Output the (X, Y) coordinate of the center of the cell containing the given text.  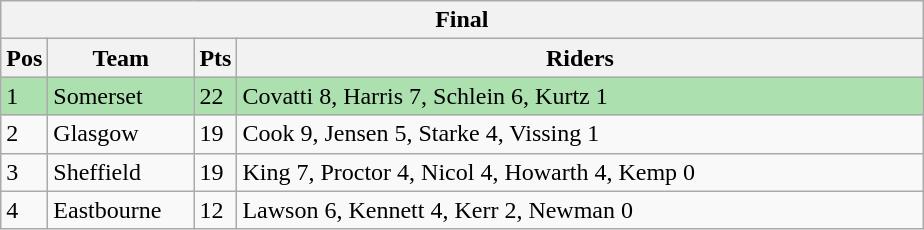
Covatti 8, Harris 7, Schlein 6, Kurtz 1 (580, 96)
Cook 9, Jensen 5, Starke 4, Vissing 1 (580, 134)
Final (462, 20)
2 (24, 134)
22 (216, 96)
Team (121, 58)
Riders (580, 58)
Glasgow (121, 134)
Pts (216, 58)
Sheffield (121, 172)
12 (216, 210)
Pos (24, 58)
King 7, Proctor 4, Nicol 4, Howarth 4, Kemp 0 (580, 172)
Somerset (121, 96)
Lawson 6, Kennett 4, Kerr 2, Newman 0 (580, 210)
4 (24, 210)
Eastbourne (121, 210)
1 (24, 96)
3 (24, 172)
